Return [x, y] of the center of cell containing provided text 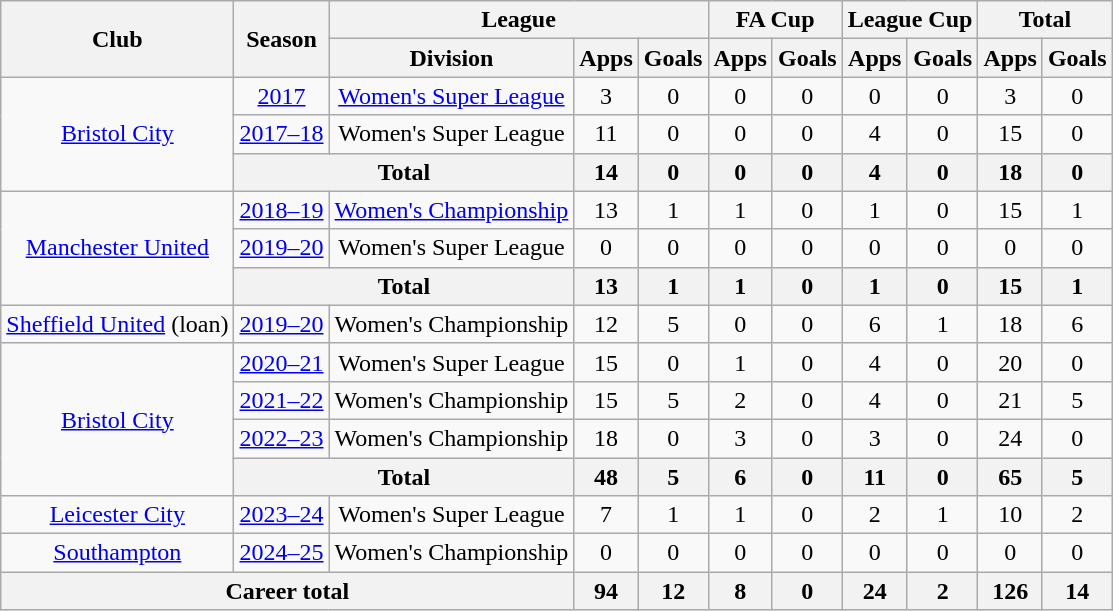
2017–18 [282, 134]
48 [606, 477]
League [518, 20]
2024–25 [282, 553]
Southampton [118, 553]
126 [1010, 591]
Sheffield United (loan) [118, 324]
2018–19 [282, 210]
Season [282, 39]
Club [118, 39]
94 [606, 591]
2020–21 [282, 362]
2017 [282, 96]
2023–24 [282, 515]
21 [1010, 400]
20 [1010, 362]
7 [606, 515]
65 [1010, 477]
2022–23 [282, 438]
Manchester United [118, 248]
Division [452, 58]
10 [1010, 515]
8 [740, 591]
League Cup [910, 20]
FA Cup [775, 20]
Career total [288, 591]
2021–22 [282, 400]
Leicester City [118, 515]
